Pinpoint the cell where the given text exists, returning its [x, y] midpoint coordinate. 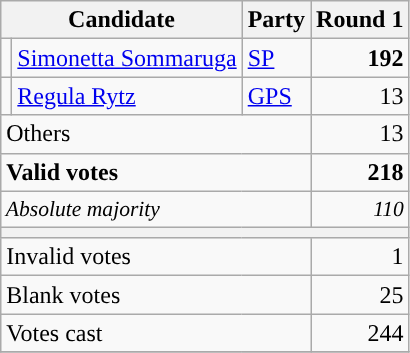
Round 1 [360, 20]
244 [360, 333]
SP [276, 58]
Invalid votes [156, 257]
Party [276, 20]
25 [360, 295]
218 [360, 172]
110 [360, 209]
Simonetta Sommaruga [127, 58]
Absolute majority [156, 209]
Blank votes [156, 295]
1 [360, 257]
Valid votes [156, 172]
GPS [276, 96]
Others [156, 134]
Votes cast [156, 333]
Candidate [122, 20]
192 [360, 58]
Regula Rytz [127, 96]
